Determine the [x, y] coordinate at the center of the cell enclosing the given text.  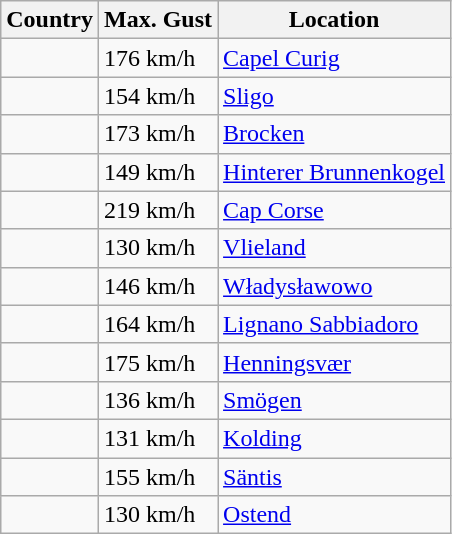
149 km/h [158, 172]
Sligo [334, 96]
146 km/h [158, 286]
219 km/h [158, 210]
Säntis [334, 477]
Country [50, 20]
131 km/h [158, 438]
Władysławowo [334, 286]
155 km/h [158, 477]
173 km/h [158, 134]
Ostend [334, 515]
Henningsvær [334, 362]
164 km/h [158, 324]
Max. Gust [158, 20]
Lignano Sabbiadoro [334, 324]
Capel Curig [334, 58]
136 km/h [158, 400]
Location [334, 20]
Vlieland [334, 248]
175 km/h [158, 362]
Smögen [334, 400]
154 km/h [158, 96]
Brocken [334, 134]
Kolding [334, 438]
Cap Corse [334, 210]
Hinterer Brunnenkogel [334, 172]
176 km/h [158, 58]
